Return [x, y] of the center of cell containing provided text 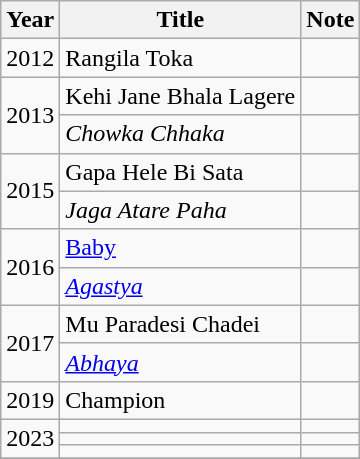
Champion [180, 400]
Chowka Chhaka [180, 134]
Title [180, 20]
2019 [30, 400]
2023 [30, 438]
2017 [30, 343]
2015 [30, 191]
Kehi Jane Bhala Lagere [180, 96]
Baby [180, 248]
2012 [30, 58]
Rangila Toka [180, 58]
Year [30, 20]
Gapa Hele Bi Sata [180, 172]
Jaga Atare Paha [180, 210]
Mu Paradesi Chadei [180, 324]
2013 [30, 115]
Abhaya [180, 362]
Agastya [180, 286]
2016 [30, 267]
Note [330, 20]
